Capture the cell that displays the provided text and extract its [x, y] central coordinate. 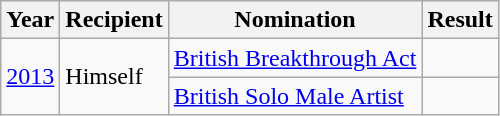
Himself [114, 77]
Result [460, 20]
Recipient [114, 20]
British Solo Male Artist [295, 96]
British Breakthrough Act [295, 58]
Nomination [295, 20]
2013 [30, 77]
Year [30, 20]
